Detect which cell encompasses the target text, then output its (X, Y) center coordinate. 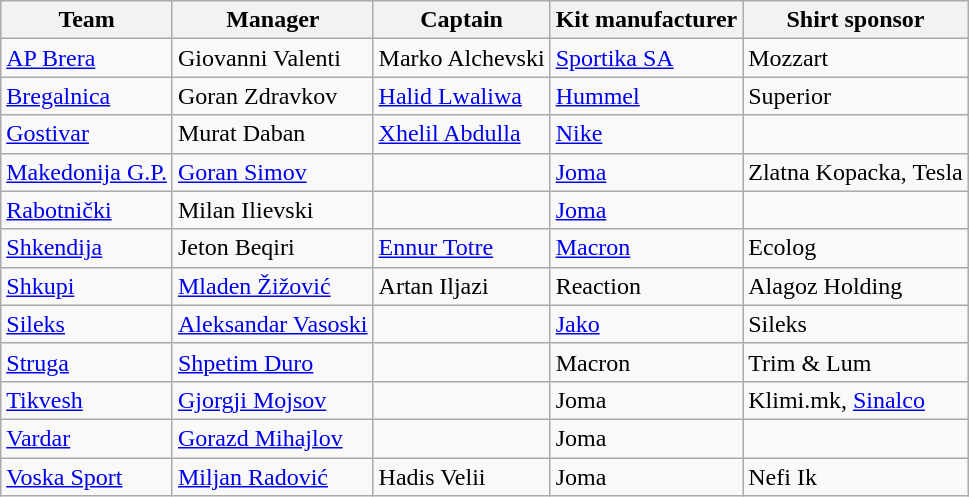
Struga (87, 362)
Murat Daban (272, 134)
Mozzart (856, 58)
Rabotnički (87, 210)
Klimi.mk, Sinalco (856, 400)
Voska Sport (87, 477)
Artan Iljazi (462, 286)
Nike (646, 134)
Jeton Beqiri (272, 248)
Sportika SA (646, 58)
Kit manufacturer (646, 20)
Hummel (646, 96)
Reaction (646, 286)
Vardar (87, 438)
Goran Zdravkov (272, 96)
Team (87, 20)
Manager (272, 20)
Shirt sponsor (856, 20)
Ecolog (856, 248)
Makedonija G.P. (87, 172)
Shkupi (87, 286)
Milan Ilievski (272, 210)
Tikvesh (87, 400)
Shkendija (87, 248)
Jako (646, 324)
Giovanni Valenti (272, 58)
Alagoz Holding (856, 286)
Gjorgji Mojsov (272, 400)
Marko Alchevski (462, 58)
Mladen Žižović (272, 286)
Hadis Velii (462, 477)
Gorazd Mihajlov (272, 438)
Shpetim Duro (272, 362)
Halid Lwaliwa (462, 96)
Goran Simov (272, 172)
Ennur Totre (462, 248)
Xhelil Abdulla (462, 134)
Bregalnica (87, 96)
Aleksandar Vasoski (272, 324)
Superior (856, 96)
Gostivar (87, 134)
AP Brera (87, 58)
Zlatna Kopacka, Tesla (856, 172)
Trim & Lum (856, 362)
Miljan Radović (272, 477)
Captain (462, 20)
Nefi Ik (856, 477)
